Return the (X, Y) coordinate for the center point of the cell that contains the specified text.  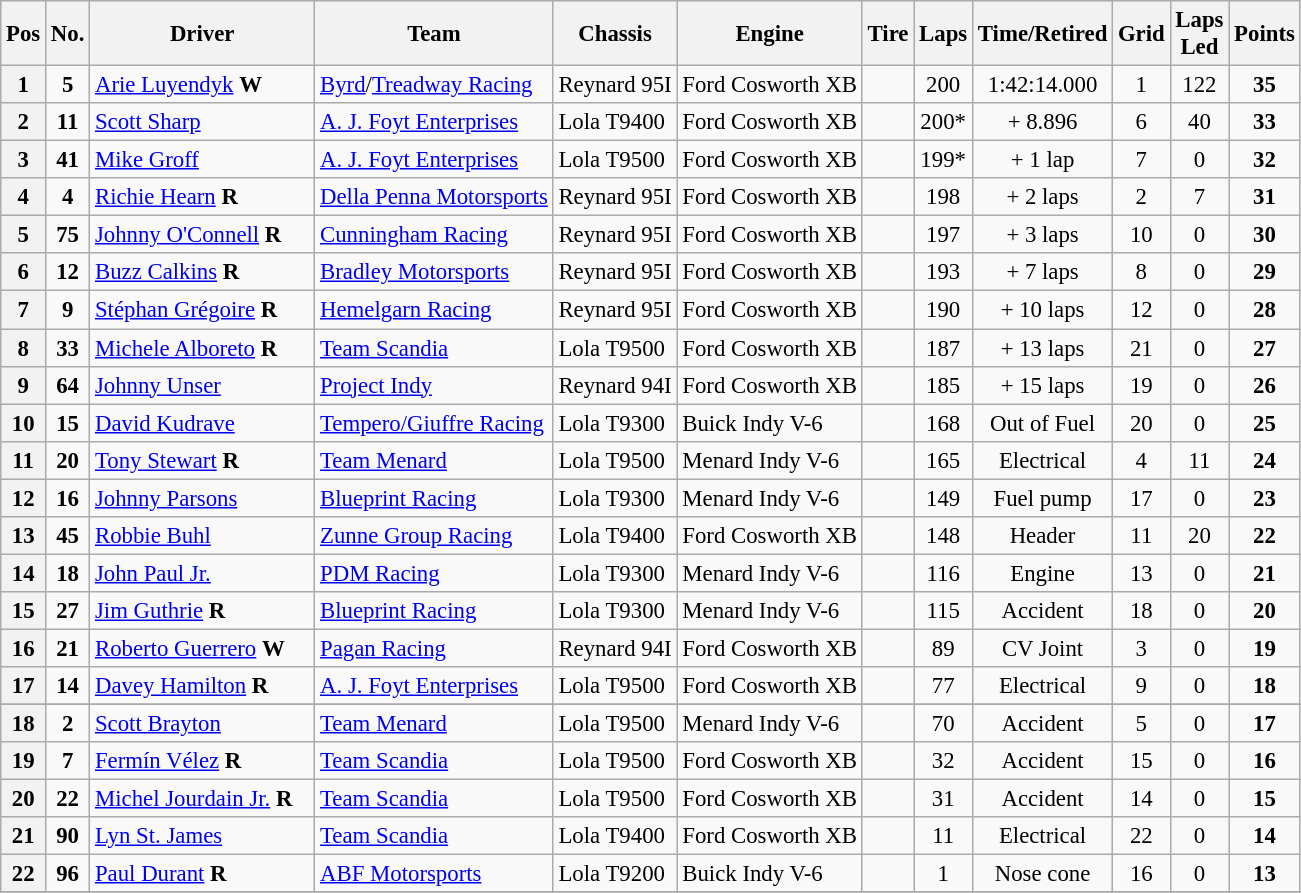
Johnny Unser (202, 385)
24 (1264, 460)
Davey Hamilton R (202, 686)
Zunne Group Racing (434, 536)
185 (944, 385)
+ 1 lap (1043, 160)
75 (68, 235)
26 (1264, 385)
Cunningham Racing (434, 235)
116 (944, 573)
Time/Retired (1043, 34)
Scott Sharp (202, 122)
LapsLed (1200, 34)
64 (68, 385)
35 (1264, 85)
165 (944, 460)
+ 7 laps (1043, 273)
Grid (1142, 34)
190 (944, 310)
Michel Jourdain Jr. R (202, 799)
Mike Groff (202, 160)
Out of Fuel (1043, 423)
90 (68, 836)
Pos (24, 34)
198 (944, 197)
40 (1200, 122)
30 (1264, 235)
Byrd/Treadway Racing (434, 85)
CV Joint (1043, 648)
Scott Brayton (202, 724)
Bradley Motorsports (434, 273)
David Kudrave (202, 423)
115 (944, 611)
Nose cone (1043, 874)
Johnny Parsons (202, 498)
ABF Motorsports (434, 874)
200 (944, 85)
Buzz Calkins R (202, 273)
Richie Hearn R (202, 197)
Project Indy (434, 385)
Lyn St. James (202, 836)
Header (1043, 536)
28 (1264, 310)
168 (944, 423)
Roberto Guerrero W (202, 648)
Fuel pump (1043, 498)
+ 13 laps (1043, 348)
187 (944, 348)
45 (68, 536)
Hemelgarn Racing (434, 310)
Lola T9200 (615, 874)
200* (944, 122)
23 (1264, 498)
+ 10 laps (1043, 310)
+ 8.896 (1043, 122)
Michele Alboreto R (202, 348)
Pagan Racing (434, 648)
Fermín Vélez R (202, 761)
41 (68, 160)
Laps (944, 34)
+ 15 laps (1043, 385)
89 (944, 648)
PDM Racing (434, 573)
Tempero/Giuffre Racing (434, 423)
Paul Durant R (202, 874)
77 (944, 686)
+ 3 laps (1043, 235)
25 (1264, 423)
197 (944, 235)
Team (434, 34)
70 (944, 724)
149 (944, 498)
Tire (888, 34)
Points (1264, 34)
Della Penna Motorsports (434, 197)
122 (1200, 85)
Jim Guthrie R (202, 611)
Arie Luyendyk W (202, 85)
29 (1264, 273)
193 (944, 273)
199* (944, 160)
Robbie Buhl (202, 536)
Driver (202, 34)
No. (68, 34)
Chassis (615, 34)
Johnny O'Connell R (202, 235)
+ 2 laps (1043, 197)
John Paul Jr. (202, 573)
1:42:14.000 (1043, 85)
96 (68, 874)
Stéphan Grégoire R (202, 310)
148 (944, 536)
Tony Stewart R (202, 460)
